Pinpoint the cell where the given text exists, returning its (x, y) midpoint coordinate. 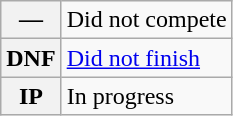
Did not compete (146, 20)
In progress (146, 96)
Did not finish (146, 58)
— (31, 20)
IP (31, 96)
DNF (31, 58)
